Capture the cell that displays the provided text and extract its (x, y) central coordinate. 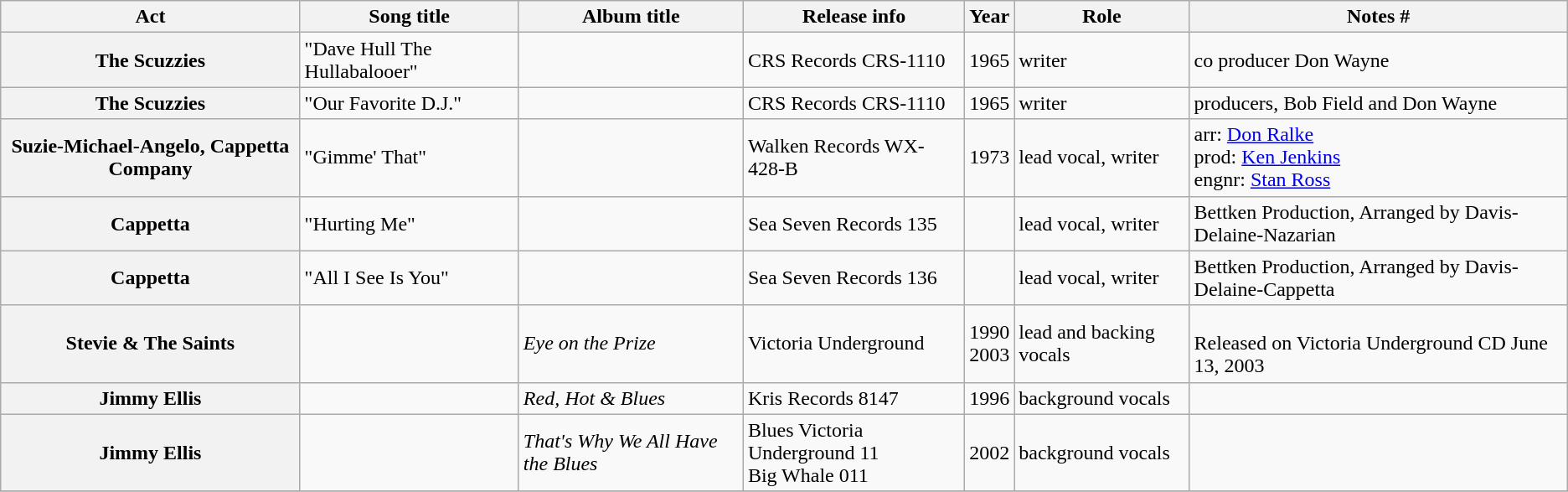
Song title (409, 17)
2002 (990, 453)
producers, Bob Field and Don Wayne (1379, 103)
"Our Favorite D.J." (409, 103)
Released on Victoria Underground CD June 13, 2003 (1379, 344)
That's Why We All Have the Blues (631, 453)
19902003 (990, 344)
Year (990, 17)
"All I See Is You" (409, 278)
Blues Victoria Underground 11 Big Whale 011 (854, 453)
Act (151, 17)
lead and backing vocals (1102, 344)
Release info (854, 17)
"Gimme' That" (409, 158)
co producer Don Wayne (1379, 60)
Kris Records 8147 (854, 398)
Eye on the Prize (631, 344)
Notes # (1379, 17)
Bettken Production, Arranged by Davis-Delaine-Nazarian (1379, 223)
Role (1102, 17)
Victoria Underground (854, 344)
Sea Seven Records 136 (854, 278)
Stevie & The Saints (151, 344)
"Hurting Me" (409, 223)
"Dave Hull The Hullabalooer" (409, 60)
Suzie-Michael-Angelo, Cappetta Company (151, 158)
Bettken Production, Arranged by Davis-Delaine-Cappetta (1379, 278)
1973 (990, 158)
Walken Records WX-428-B (854, 158)
Album title (631, 17)
1996 (990, 398)
arr: Don Ralkeprod: Ken Jenkinsengnr: Stan Ross (1379, 158)
Sea Seven Records 135 (854, 223)
Red, Hot & Blues (631, 398)
